Provide the (x, y) coordinate of the cell's center where the given text is located.  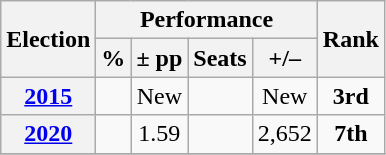
Performance (206, 20)
Rank (350, 39)
2015 (48, 96)
1.59 (160, 134)
Election (48, 39)
3rd (350, 96)
2020 (48, 134)
+/– (284, 58)
7th (350, 134)
Seats (220, 58)
% (114, 58)
± pp (160, 58)
2,652 (284, 134)
